Pinpoint the cell where the given text exists, returning its [X, Y] midpoint coordinate. 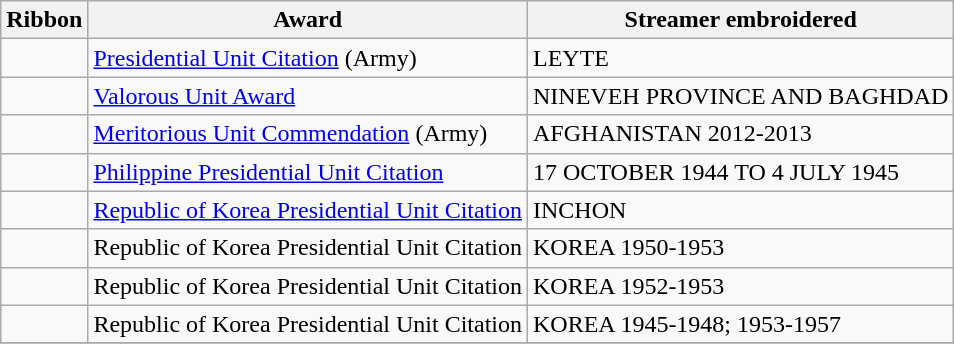
17 OCTOBER 1944 TO 4 JULY 1945 [741, 172]
LEYTE [741, 58]
Meritorious Unit Commendation (Army) [308, 134]
AFGHANISTAN 2012-2013 [741, 134]
Streamer embroidered [741, 20]
NINEVEH PROVINCE AND BAGHDAD [741, 96]
KOREA 1952-1953 [741, 286]
Presidential Unit Citation (Army) [308, 58]
KOREA 1950-1953 [741, 248]
Philippine Presidential Unit Citation [308, 172]
Award [308, 20]
KOREA 1945-1948; 1953-1957 [741, 324]
INCHON [741, 210]
Valorous Unit Award [308, 96]
Ribbon [44, 20]
